Determine the (X, Y) coordinate at the center of the cell enclosing the given text.  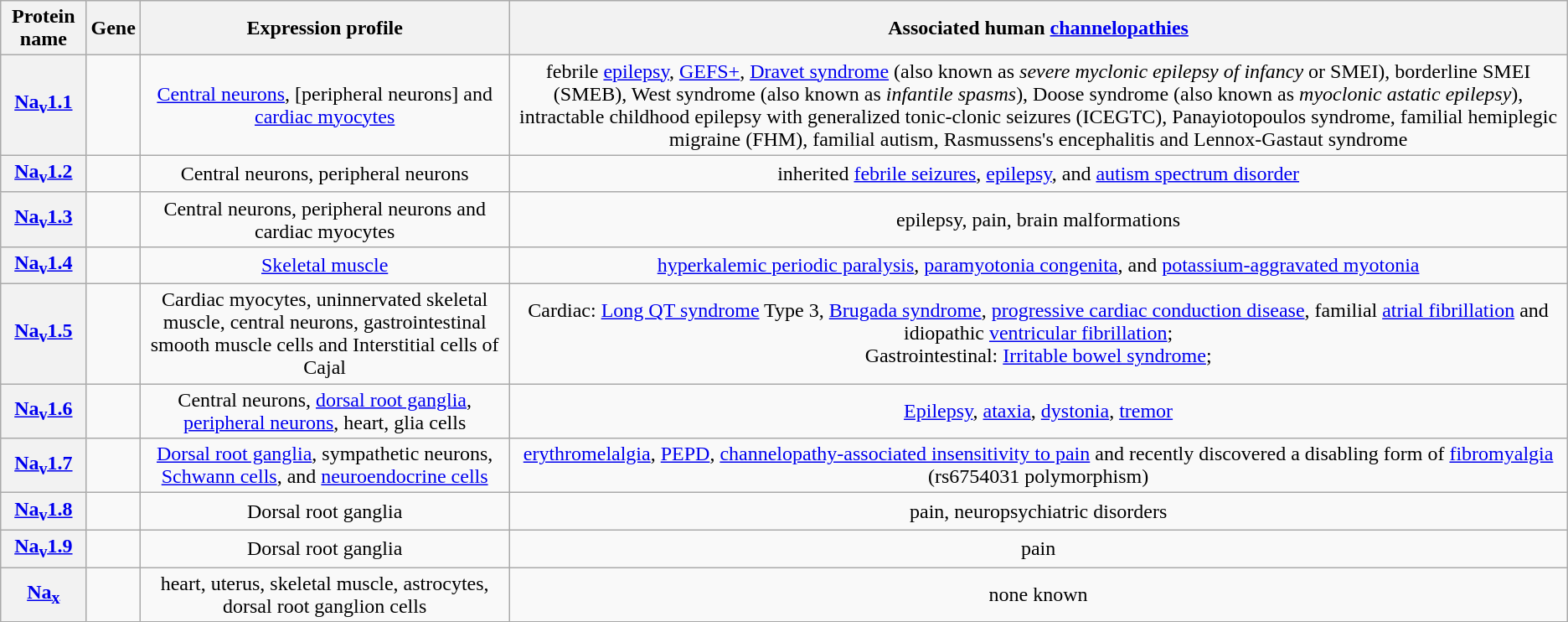
Dorsal root ganglia, sympathetic neurons, Schwann cells, and neuroendocrine cells (325, 466)
Gene (113, 29)
Protein name (44, 29)
inherited febrile seizures, epilepsy, and autism spectrum disorder (1039, 174)
epilepsy, pain, brain malformations (1039, 220)
Central neurons, dorsal root ganglia, peripheral neurons, heart, glia cells (325, 411)
Nav1.4 (44, 265)
pain, neuropsychiatric disorders (1039, 511)
Nav1.9 (44, 548)
Central neurons, peripheral neurons (325, 174)
Skeletal muscle (325, 265)
heart, uterus, skeletal muscle, astrocytes, dorsal root ganglion cells (325, 593)
Central neurons, [peripheral neurons] and cardiac myocytes (325, 106)
Nav1.7 (44, 466)
Associated human channelopathies (1039, 29)
Central neurons, peripheral neurons and cardiac myocytes (325, 220)
Nax (44, 593)
Expression profile (325, 29)
Nav1.5 (44, 334)
Nav1.2 (44, 174)
hyperkalemic periodic paralysis, paramyotonia congenita, and potassium-aggravated myotonia (1039, 265)
none known (1039, 593)
Nav1.8 (44, 511)
Cardiac myocytes, uninnervated skeletal muscle, central neurons, gastrointestinal smooth muscle cells and Interstitial cells of Cajal (325, 334)
Epilepsy, ataxia, dystonia, tremor (1039, 411)
Nav1.3 (44, 220)
Nav1.6 (44, 411)
Nav1.1 (44, 106)
pain (1039, 548)
